Identify which cell holds the provided text, then report its (x, y) central coordinate. 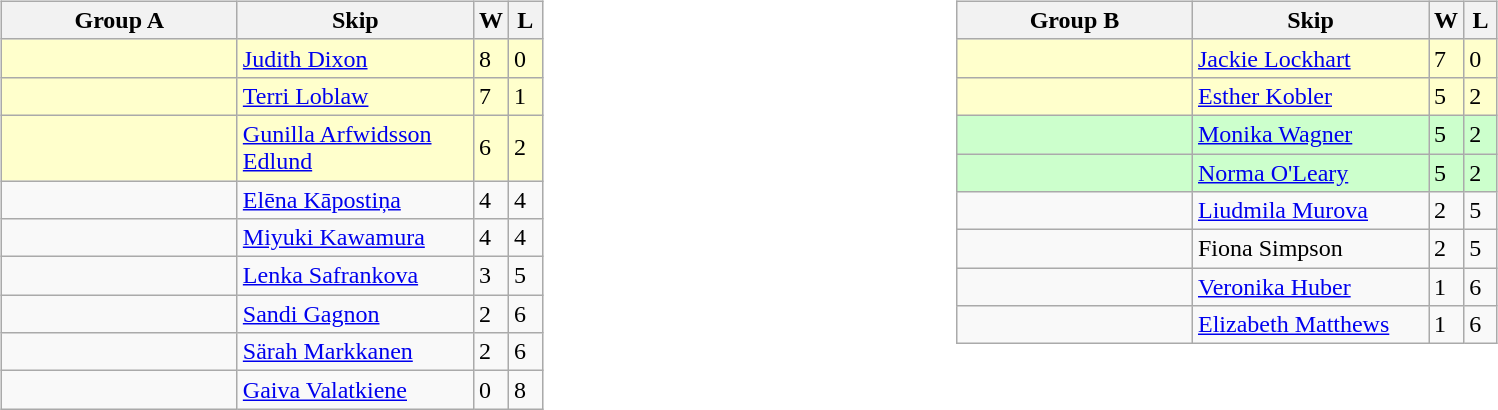
Sandi Gagnon (355, 314)
Särah Markkanen (355, 352)
Group B (1074, 20)
Gunilla Arfwidsson Edlund (355, 148)
Elizabeth Matthews (1310, 325)
Gaiva Valatkiene (355, 390)
Judith Dixon (355, 58)
Lenka Safrankova (355, 276)
Esther Kobler (1310, 96)
Terri Loblaw (355, 96)
Liudmila Murova (1310, 211)
3 (490, 276)
Fiona Simpson (1310, 249)
Monika Wagner (1310, 134)
Miyuki Kawamura (355, 238)
Jackie Lockhart (1310, 58)
Veronika Huber (1310, 287)
Norma O'Leary (1310, 173)
Group A (119, 20)
Elēna Kāpostiņa (355, 199)
